Return (X, Y) of the center of cell containing provided text 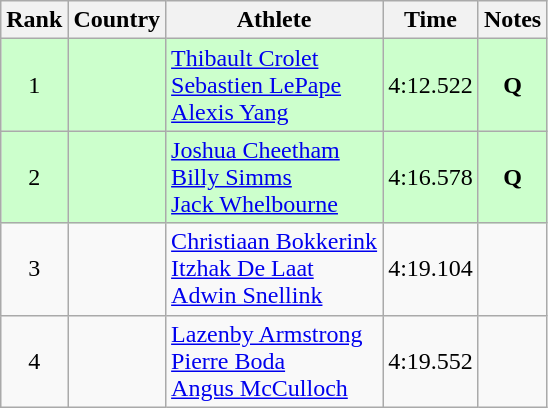
Christiaan Bokkerink Itzhak De Laat Adwin Snellink (274, 269)
Joshua Cheetham Billy Simms Jack Whelbourne (274, 177)
4 (34, 361)
Notes (512, 20)
Time (431, 20)
Athlete (274, 20)
4:16.578 (431, 177)
4:19.552 (431, 361)
Thibault Crolet Sebastien LePape Alexis Yang (274, 85)
2 (34, 177)
1 (34, 85)
3 (34, 269)
Rank (34, 20)
Country (117, 20)
4:12.522 (431, 85)
Lazenby Armstrong Pierre Boda Angus McCulloch (274, 361)
4:19.104 (431, 269)
